Return the (x, y) coordinate for the center point of the cell that contains the specified text.  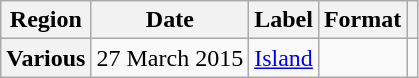
Format (362, 20)
Label (284, 20)
Date (170, 20)
Region (46, 20)
Island (284, 58)
Various (46, 58)
27 March 2015 (170, 58)
